Locate the cell with the specified text and output its (x, y) center coordinate. 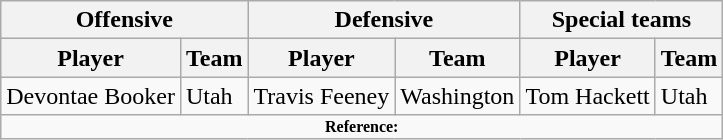
Special teams (622, 20)
Offensive (124, 20)
Tom Hackett (588, 96)
Travis Feeney (322, 96)
Devontae Booker (91, 96)
Reference: (362, 127)
Washington (458, 96)
Defensive (384, 20)
